Scan for the cell matching the given text and deliver its [X, Y] coordinate at center. 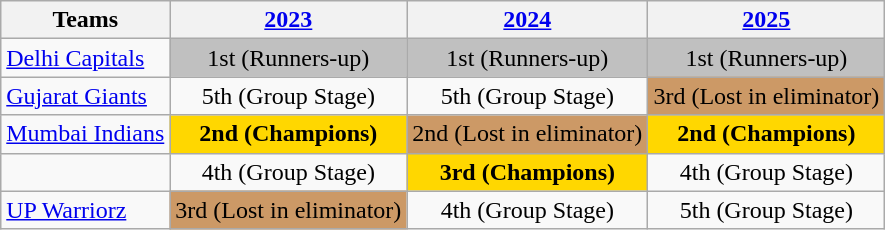
2024 [528, 20]
2023 [288, 20]
Mumbai Indians [86, 134]
2nd (Lost in eliminator) [528, 134]
UP Warriorz [86, 210]
2025 [766, 20]
3rd (Champions) [528, 172]
Delhi Capitals [86, 58]
Gujarat Giants [86, 96]
Teams [86, 20]
